Scan for the cell matching the given text and deliver its (x, y) coordinate at center. 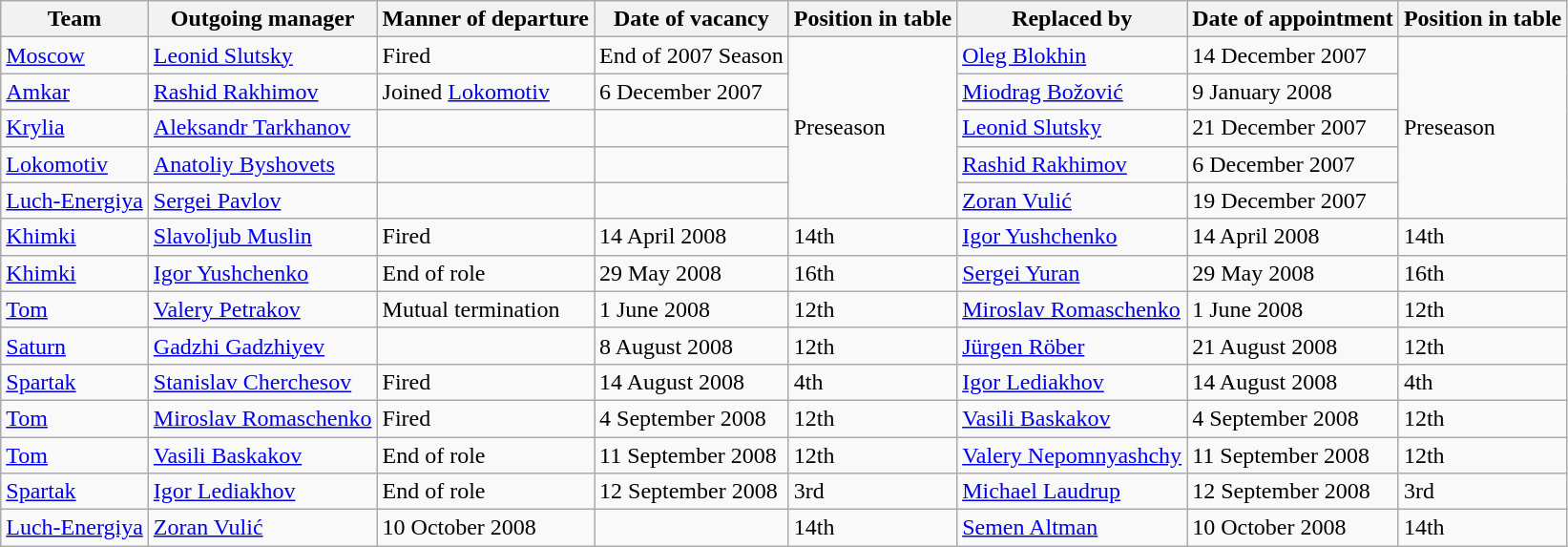
Valery Nepomnyashchy (1073, 455)
Replaced by (1073, 19)
21 August 2008 (1293, 346)
Lokomotiv (74, 164)
Miodrag Božović (1073, 92)
Amkar (74, 92)
Anatoliy Byshovets (262, 164)
Joined Lokomotiv (485, 92)
Krylia (74, 128)
Aleksandr Tarkhanov (262, 128)
8 August 2008 (691, 346)
End of 2007 Season (691, 55)
Outgoing manager (262, 19)
Michael Laudrup (1073, 492)
Valery Petrakov (262, 309)
Sergei Yuran (1073, 273)
Gadzhi Gadzhiyev (262, 346)
Stanislav Cherchesov (262, 382)
Semen Altman (1073, 528)
Mutual termination (485, 309)
Saturn (74, 346)
19 December 2007 (1293, 200)
Manner of departure (485, 19)
Moscow (74, 55)
Slavoljub Muslin (262, 237)
Date of vacancy (691, 19)
Jürgen Röber (1073, 346)
9 January 2008 (1293, 92)
21 December 2007 (1293, 128)
Oleg Blokhin (1073, 55)
Sergei Pavlov (262, 200)
Date of appointment (1293, 19)
Team (74, 19)
14 December 2007 (1293, 55)
